Identify which cell holds the provided text, then report its (X, Y) central coordinate. 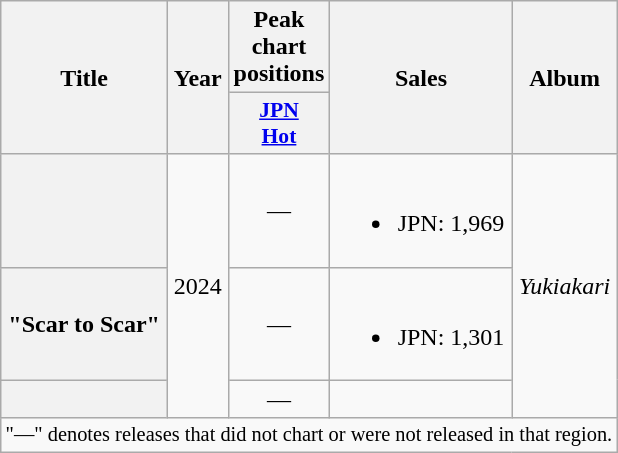
JPN: 1,969 (421, 210)
"—" denotes releases that did not chart or were not released in that region. (309, 435)
Year (198, 78)
JPN: 1,301 (421, 324)
JPNHot (279, 124)
Yukiakari (564, 286)
"Scar to Scar" (84, 324)
Album (564, 78)
Sales (421, 78)
Title (84, 78)
Peak chart positions (279, 47)
2024 (198, 286)
